Provide the (x, y) coordinate of the cell's center where the given text is located.  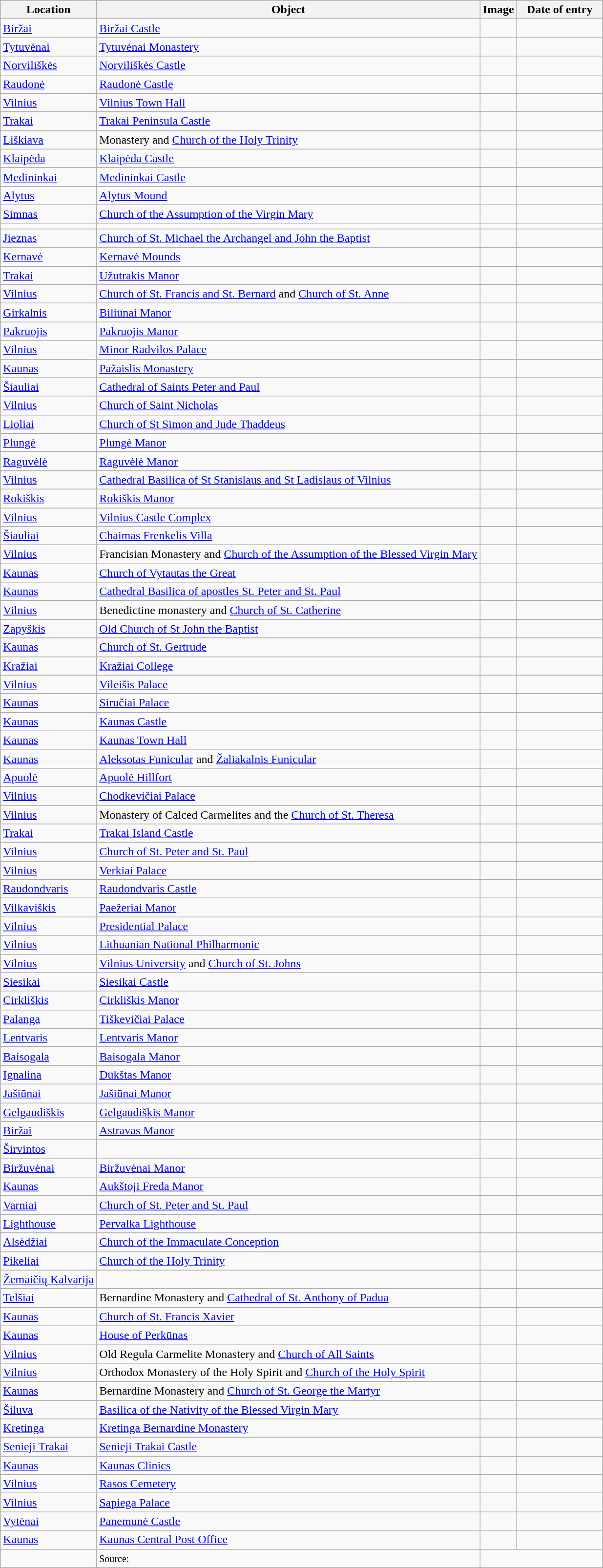
Church of Saint Nicholas (288, 405)
Klaipėda Castle (288, 158)
Vilkaviškis (49, 908)
Apuolė Hillfort (288, 777)
Chodkevičiai Palace (288, 796)
Date of entry (560, 10)
Siručiai Palace (288, 703)
Cirkliškis (49, 1000)
Senieji Trakai Castle (288, 1447)
Biržuvėnai (49, 1168)
Old Regula Carmelite Monastery and Church of All Saints (288, 1354)
Raguvėlė (49, 461)
Image (498, 10)
Raudondvaris Castle (288, 889)
Alytus Mound (288, 195)
Trakai Peninsula Castle (288, 121)
Lentvaris (49, 1038)
Rasos Cemetery (288, 1484)
Monastery and Church of the Holy Trinity (288, 140)
Church of the Assumption of the Virgin Mary (288, 214)
Alsėdžiai (49, 1242)
Church of St. Francis Xavier (288, 1316)
Liškiava (49, 140)
Lentvaris Manor (288, 1038)
Jieznas (49, 238)
Trakai Island Castle (288, 833)
Object (288, 10)
Verkiai Palace (288, 870)
Kražiai College (288, 666)
Biržuvėnai Manor (288, 1168)
Cathedral Basilica of apostles St. Peter and St. Paul (288, 592)
Širvintos (49, 1149)
Vilnius Castle Complex (288, 517)
Tytuvėnai (49, 47)
Jašiūnai (49, 1093)
Alytus (49, 195)
Francisian Monastery and Church of the Assumption of the Blessed Virgin Mary (288, 554)
Panemunė Castle (288, 1521)
Kaunas Clinics (288, 1465)
Raudonė Castle (288, 84)
Rokiškis Manor (288, 498)
Raguvėlė Manor (288, 461)
Church of St. Gertrude (288, 647)
Benedictine monastery and Church of St. Catherine (288, 610)
Kaunas Castle (288, 721)
Jašiūnai Manor (288, 1093)
Siesikai Castle (288, 982)
Norviliškės Castle (288, 65)
Church of the Holy Trinity (288, 1261)
Klaipėda (49, 158)
Užutrakis Manor (288, 275)
Presidential Palace (288, 926)
Lighthouse (49, 1224)
Vilnius Town Hall (288, 103)
Lioliai (49, 424)
Sapiega Palace (288, 1503)
Gelgaudiškis (49, 1112)
Gelgaudiškis Manor (288, 1112)
Chaimas Frenkelis Villa (288, 536)
Cirkliškis Manor (288, 1000)
Church of Vytautas the Great (288, 573)
Kernavė (49, 257)
Dūkštas Manor (288, 1075)
Norviliškės (49, 65)
Girkalnis (49, 313)
Cathedral Basilica of St Stanislaus and St Ladislaus of Vilnius (288, 480)
House of Perkūnas (288, 1335)
Biržai Castle (288, 28)
Medininkai Castle (288, 177)
Kražiai (49, 666)
Source: (288, 1558)
Paežeriai Manor (288, 908)
Church of St. Francis and St. Bernard and Church of St. Anne (288, 294)
Raudondvaris (49, 889)
Minor Radvilos Palace (288, 350)
Bernardine Monastery and Church of St. George the Martyr (288, 1391)
Kaunas Town Hall (288, 740)
Kernavė Mounds (288, 257)
Lithuanian National Philharmonic (288, 945)
Plungė Manor (288, 443)
Palanga (49, 1019)
Senieji Trakai (49, 1447)
Church of St. Michael the Archangel and John the Baptist (288, 238)
Apuolė (49, 777)
Tytuvėnai Monastery (288, 47)
Šiluva (49, 1409)
Pakruojis (49, 331)
Tiškevičiai Palace (288, 1019)
Telšiai (49, 1298)
Simnas (49, 214)
Church of St Simon and Jude Thaddeus (288, 424)
Biliūnai Manor (288, 313)
Vileišis Palace (288, 684)
Aleksotas Funicular and Žaliakalnis Funicular (288, 759)
Žemaičių Kalvarija (49, 1279)
Orthodox Monastery of the Holy Spirit and Church of the Holy Spirit (288, 1372)
Varniai (49, 1205)
Pakruojis Manor (288, 331)
Monastery of Calced Carmelites and the Church of St. Theresa (288, 814)
Aukštoji Freda Manor (288, 1187)
Kretinga (49, 1428)
Church of the Immaculate Conception (288, 1242)
Ignalina (49, 1075)
Siesikai (49, 982)
Baisogala Manor (288, 1056)
Vytėnai (49, 1521)
Raudonė (49, 84)
Pikeliai (49, 1261)
Baisogala (49, 1056)
Kretinga Bernardine Monastery (288, 1428)
Astravas Manor (288, 1131)
Zapyškis (49, 629)
Rokiškis (49, 498)
Location (49, 10)
Cathedral of Saints Peter and Paul (288, 387)
Basilica of the Nativity of the Blessed Virgin Mary (288, 1409)
Pažaislis Monastery (288, 368)
Vilnius University and Church of St. Johns (288, 963)
Bernardine Monastery and Cathedral of St. Anthony of Padua (288, 1298)
Kaunas Central Post Office (288, 1540)
Medininkai (49, 177)
Old Church of St John the Baptist (288, 629)
Plungė (49, 443)
Pervalka Lighthouse (288, 1224)
